From the cell containing the given text, extract its center point as [x, y] coordinate. 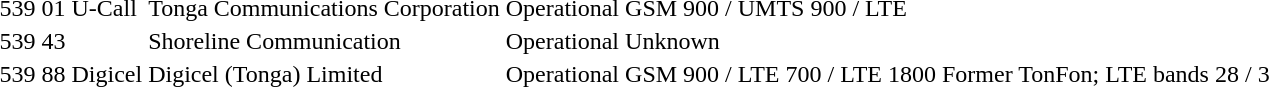
Unknown [781, 41]
43 [54, 41]
Shoreline Communication [324, 41]
Operational [562, 41]
